Provide the [X, Y] coordinate of the cell's center where the given text is located.  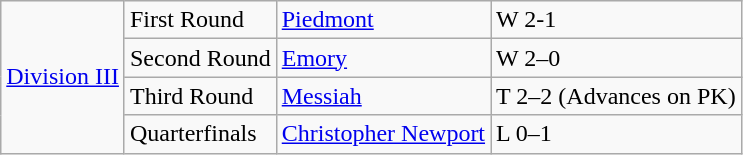
Second Round [200, 58]
W 2–0 [616, 58]
First Round [200, 20]
T 2–2 (Advances on PK) [616, 96]
W 2-1 [616, 20]
Piedmont [383, 20]
Division III [63, 77]
Emory [383, 58]
Third Round [200, 96]
Messiah [383, 96]
Christopher Newport [383, 134]
L 0–1 [616, 134]
Quarterfinals [200, 134]
